Determine the (X, Y) coordinate at the center of the cell enclosing the given text.  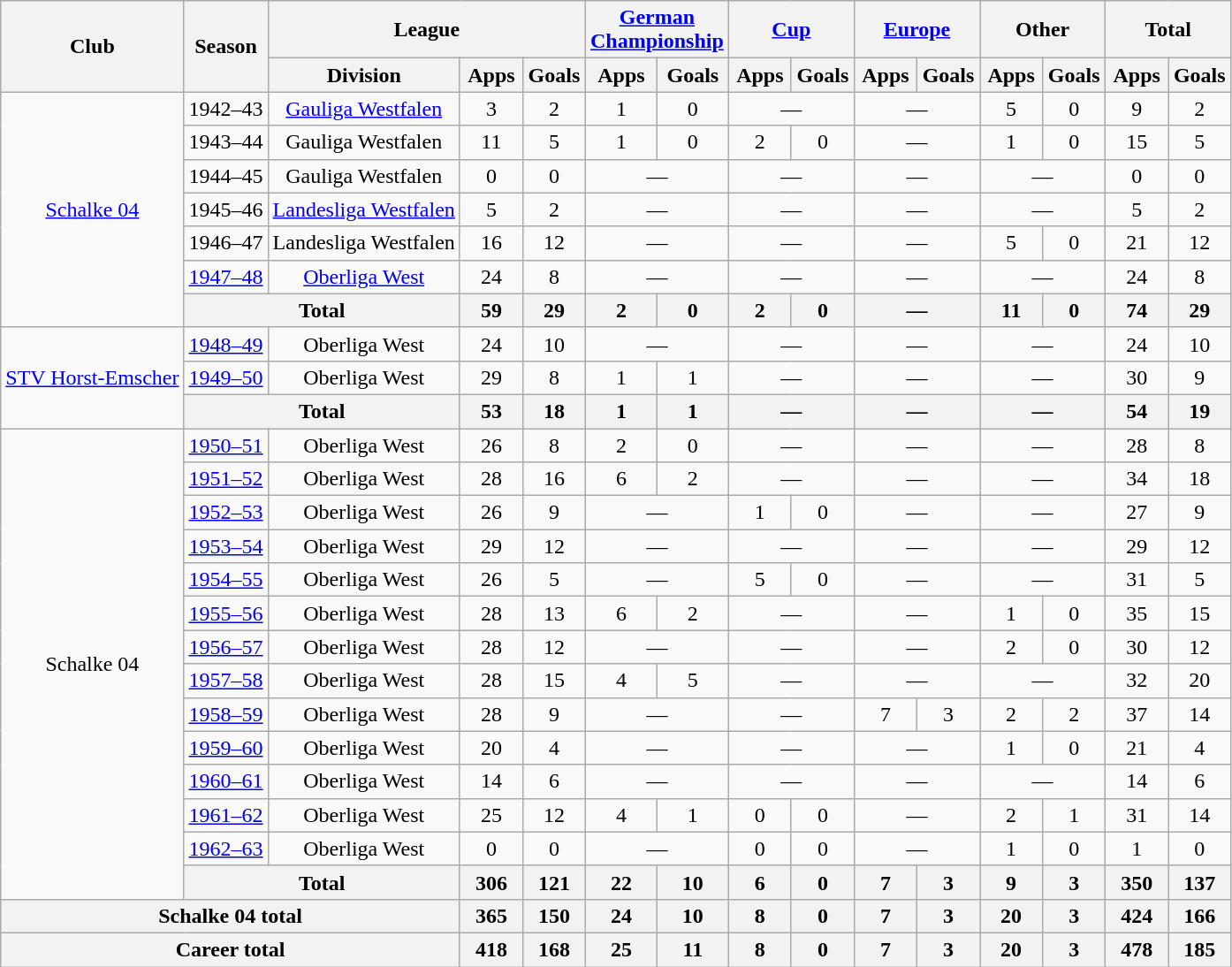
168 (553, 949)
1942–43 (226, 109)
Other (1043, 30)
27 (1137, 513)
1951–52 (226, 479)
22 (620, 882)
Division (364, 75)
121 (553, 882)
54 (1137, 411)
1961–62 (226, 815)
137 (1200, 882)
37 (1137, 714)
Club (92, 46)
1958–59 (226, 714)
1944–45 (226, 176)
1956–57 (226, 647)
Schalke 04 total (231, 916)
STV Horst-Emscher (92, 377)
185 (1200, 949)
1959–60 (226, 748)
1962–63 (226, 849)
1952–53 (226, 513)
13 (553, 613)
35 (1137, 613)
53 (491, 411)
Season (226, 46)
418 (491, 949)
1953–54 (226, 546)
1947–48 (226, 277)
150 (553, 916)
League (426, 30)
1955–56 (226, 613)
350 (1137, 882)
1948–49 (226, 344)
1960–61 (226, 781)
34 (1137, 479)
59 (491, 310)
Career total (231, 949)
424 (1137, 916)
365 (491, 916)
1957–58 (226, 681)
478 (1137, 949)
1949–50 (226, 377)
19 (1200, 411)
German Championship (657, 30)
1950–51 (226, 445)
32 (1137, 681)
1946–47 (226, 243)
1943–44 (226, 142)
Europe (916, 30)
166 (1200, 916)
1945–46 (226, 209)
Cup (791, 30)
1954–55 (226, 580)
74 (1137, 310)
306 (491, 882)
